Pinpoint the cell where the given text exists, returning its (X, Y) midpoint coordinate. 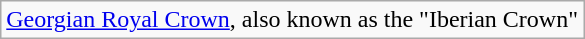
Georgian Royal Crown, also known as the "Iberian Crown" (292, 20)
